Search for the cell housing the specified text and yield its [x, y] center coordinate. 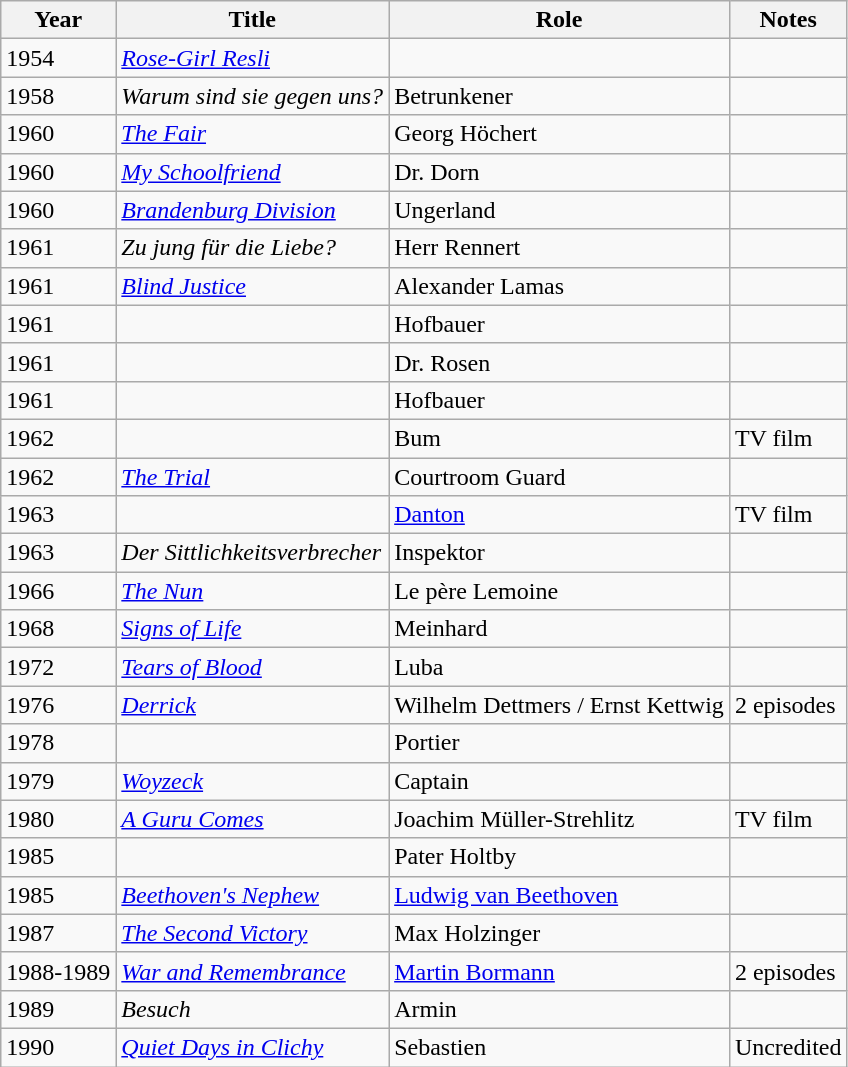
Meinhard [560, 629]
Derrick [252, 705]
Captain [560, 781]
Ludwig van Beethoven [560, 895]
Portier [560, 743]
Beethoven's Nephew [252, 895]
Besuch [252, 1009]
Wilhelm Dettmers / Ernst Kettwig [560, 705]
1980 [58, 819]
Armin [560, 1009]
Luba [560, 667]
Woyzeck [252, 781]
1987 [58, 933]
Role [560, 20]
The Fair [252, 134]
The Trial [252, 477]
Year [58, 20]
Danton [560, 515]
Inspektor [560, 553]
Signs of Life [252, 629]
1979 [58, 781]
War and Remembrance [252, 971]
The Nun [252, 591]
Der Sittlichkeitsverbrecher [252, 553]
Courtroom Guard [560, 477]
Herr Rennert [560, 248]
1966 [58, 591]
1968 [58, 629]
A Guru Comes [252, 819]
Max Holzinger [560, 933]
Blind Justice [252, 286]
Bum [560, 438]
Zu jung für die Liebe? [252, 248]
Title [252, 20]
Sebastien [560, 1047]
Betrunkener [560, 96]
My Schoolfriend [252, 172]
Pater Holtby [560, 857]
1988-1989 [58, 971]
The Second Victory [252, 933]
Notes [788, 20]
Rose-Girl Resli [252, 58]
Brandenburg Division [252, 210]
Georg Höchert [560, 134]
Dr. Rosen [560, 362]
1990 [58, 1047]
1972 [58, 667]
Ungerland [560, 210]
Uncredited [788, 1047]
1958 [58, 96]
1989 [58, 1009]
Le père Lemoine [560, 591]
Dr. Dorn [560, 172]
Quiet Days in Clichy [252, 1047]
1978 [58, 743]
1954 [58, 58]
Martin Bormann [560, 971]
Joachim Müller-Strehlitz [560, 819]
Tears of Blood [252, 667]
1976 [58, 705]
Alexander Lamas [560, 286]
Warum sind sie gegen uns? [252, 96]
